Output the (x, y) coordinate of the center of the cell containing the given text.  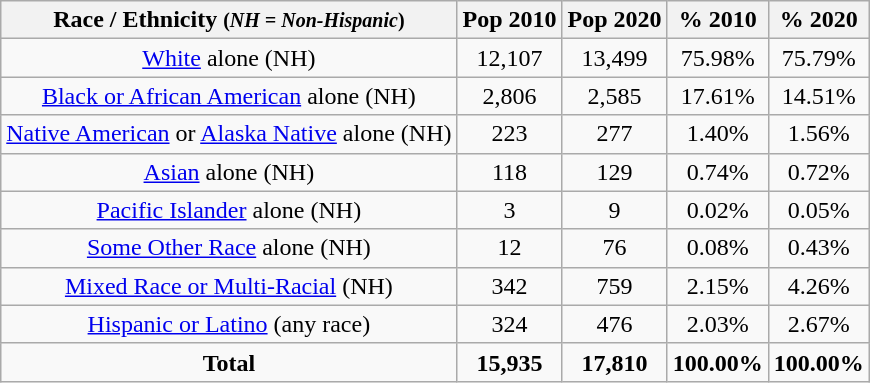
Black or African American alone (NH) (229, 96)
15,935 (510, 362)
Hispanic or Latino (any race) (229, 324)
4.26% (818, 286)
76 (614, 248)
White alone (NH) (229, 58)
12,107 (510, 58)
0.08% (718, 248)
Pop 2020 (614, 20)
476 (614, 324)
2.03% (718, 324)
Pacific Islander alone (NH) (229, 210)
9 (614, 210)
2,585 (614, 96)
Mixed Race or Multi-Racial (NH) (229, 286)
Some Other Race alone (NH) (229, 248)
Pop 2010 (510, 20)
Native American or Alaska Native alone (NH) (229, 134)
3 (510, 210)
0.02% (718, 210)
Race / Ethnicity (NH = Non-Hispanic) (229, 20)
1.40% (718, 134)
0.74% (718, 172)
223 (510, 134)
342 (510, 286)
1.56% (818, 134)
2.67% (818, 324)
13,499 (614, 58)
324 (510, 324)
12 (510, 248)
277 (614, 134)
75.98% (718, 58)
% 2020 (818, 20)
2,806 (510, 96)
14.51% (818, 96)
118 (510, 172)
17.61% (718, 96)
759 (614, 286)
75.79% (818, 58)
2.15% (718, 286)
129 (614, 172)
% 2010 (718, 20)
0.43% (818, 248)
0.72% (818, 172)
0.05% (818, 210)
Total (229, 362)
Asian alone (NH) (229, 172)
17,810 (614, 362)
